For the text-containing cell, return its midpoint in (x, y) coordinate format. 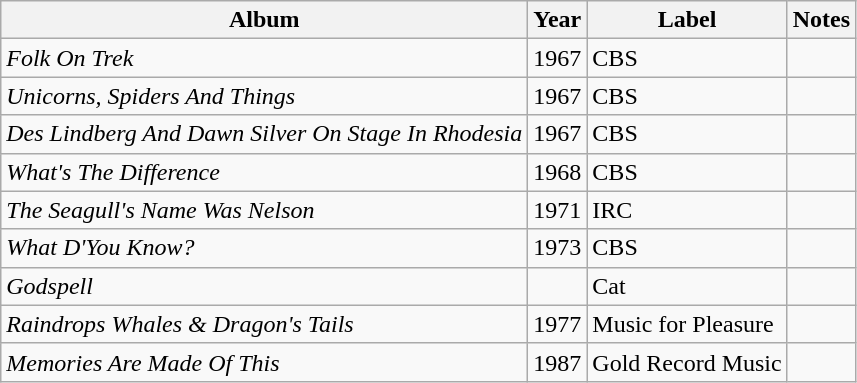
Music for Pleasure (687, 324)
Album (264, 20)
1973 (558, 248)
What D'You Know? (264, 248)
1968 (558, 172)
Label (687, 20)
Raindrops Whales & Dragon's Tails (264, 324)
Des Lindberg And Dawn Silver On Stage In Rhodesia (264, 134)
1977 (558, 324)
IRC (687, 210)
Gold Record Music (687, 362)
What's The Difference (264, 172)
1987 (558, 362)
The Seagull's Name Was Nelson (264, 210)
Unicorns, Spiders And Things (264, 96)
Cat (687, 286)
Folk On Trek (264, 58)
Memories Are Made Of This (264, 362)
Year (558, 20)
Notes (821, 20)
Godspell (264, 286)
1971 (558, 210)
